Scan for the cell matching the given text and deliver its (x, y) coordinate at center. 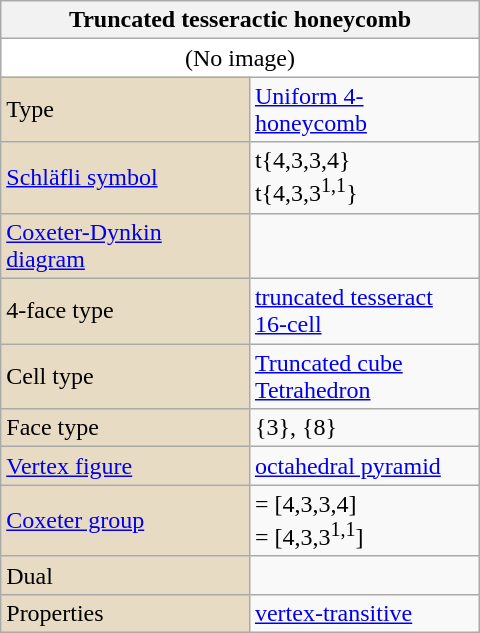
octahedral pyramid (364, 466)
Schläfli symbol (126, 178)
Properties (126, 613)
4-face type (126, 312)
(No image) (240, 58)
Coxeter group (126, 521)
Uniform 4-honeycomb (364, 110)
truncated tesseract 16-cell (364, 312)
t{4,3,3,4}t{4,3,31,1} (364, 178)
Face type (126, 428)
{3}, {8} (364, 428)
Type (126, 110)
Vertex figure (126, 466)
Cell type (126, 376)
Truncated cube Tetrahedron (364, 376)
Dual (126, 575)
Truncated tesseractic honeycomb (240, 20)
Coxeter-Dynkin diagram (126, 246)
vertex-transitive (364, 613)
= [4,3,3,4] = [4,3,31,1] (364, 521)
